From the cell containing the given text, extract its center point as (x, y) coordinate. 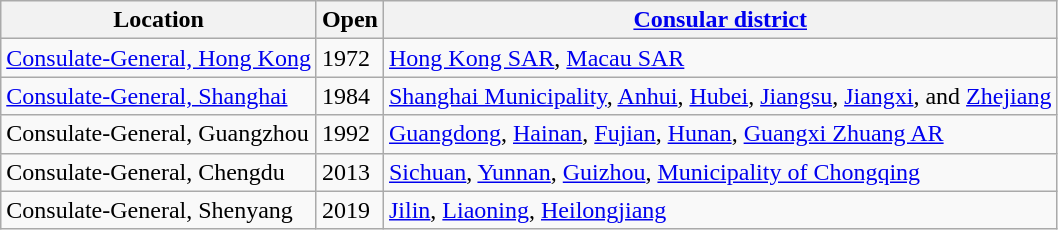
1984 (350, 96)
Location (159, 20)
1972 (350, 58)
Consulate-General, Shanghai (159, 96)
Shanghai Municipality, Anhui, Hubei, Jiangsu, Jiangxi, and Zhejiang (720, 96)
1992 (350, 134)
Consulate-General, Hong Kong (159, 58)
Open (350, 20)
Jilin, Liaoning, Heilongjiang (720, 210)
Sichuan, Yunnan, Guizhou, Municipality of Chongqing (720, 172)
Consulate-General, Shenyang (159, 210)
Consulate-General, Chengdu (159, 172)
Hong Kong SAR, Macau SAR (720, 58)
Guangdong, Hainan, Fujian, Hunan, Guangxi Zhuang AR (720, 134)
Consular district (720, 20)
2013 (350, 172)
2019 (350, 210)
Consulate-General, Guangzhou (159, 134)
